Find where the given text appears and provide that cell's center as [x, y] coordinate. 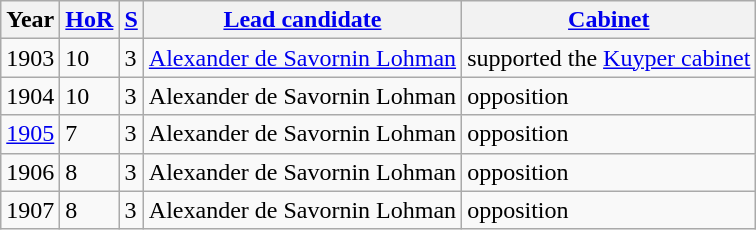
1906 [30, 172]
Year [30, 20]
Cabinet [609, 20]
1904 [30, 96]
1905 [30, 134]
7 [90, 134]
1903 [30, 58]
S [131, 20]
1907 [30, 210]
supported the Kuyper cabinet [609, 58]
Lead candidate [302, 20]
HoR [90, 20]
